Return the [X, Y] coordinate for the center point of the cell that contains the specified text.  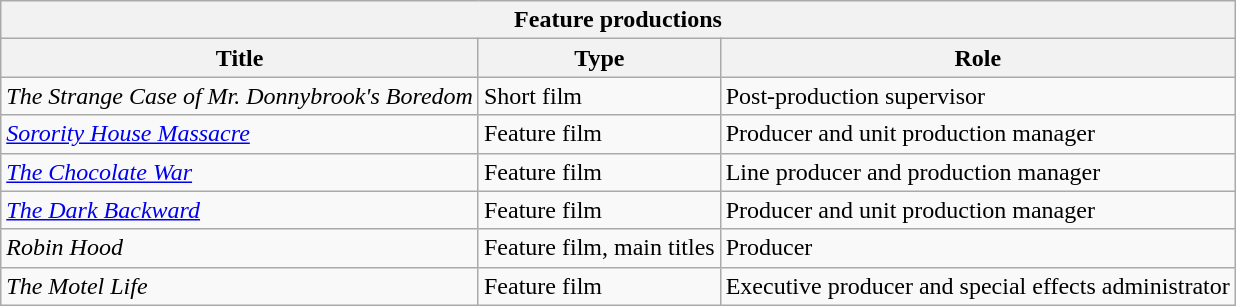
The Chocolate War [240, 172]
Feature productions [618, 20]
Role [978, 58]
Line producer and production manager [978, 172]
Sorority House Massacre [240, 134]
The Dark Backward [240, 210]
Title [240, 58]
Post-production supervisor [978, 96]
Executive producer and special effects administrator [978, 286]
The Strange Case of Mr. Donnybrook's Boredom [240, 96]
Type [599, 58]
The Motel Life [240, 286]
Feature film, main titles [599, 248]
Producer [978, 248]
Short film [599, 96]
Robin Hood [240, 248]
